Search for the cell housing the specified text and yield its [x, y] center coordinate. 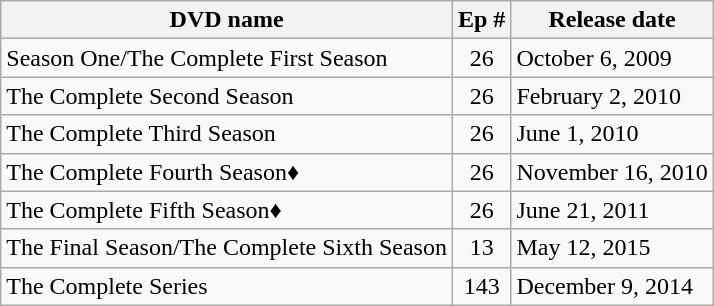
The Complete Third Season [227, 134]
November 16, 2010 [612, 172]
143 [481, 286]
Release date [612, 20]
June 1, 2010 [612, 134]
June 21, 2011 [612, 210]
The Complete Fourth Season♦ [227, 172]
13 [481, 248]
The Final Season/The Complete Sixth Season [227, 248]
Ep # [481, 20]
October 6, 2009 [612, 58]
December 9, 2014 [612, 286]
May 12, 2015 [612, 248]
DVD name [227, 20]
The Complete Fifth Season♦ [227, 210]
February 2, 2010 [612, 96]
The Complete Second Season [227, 96]
The Complete Series [227, 286]
Season One/The Complete First Season [227, 58]
